Pinpoint the cell where the given text exists, returning its [x, y] midpoint coordinate. 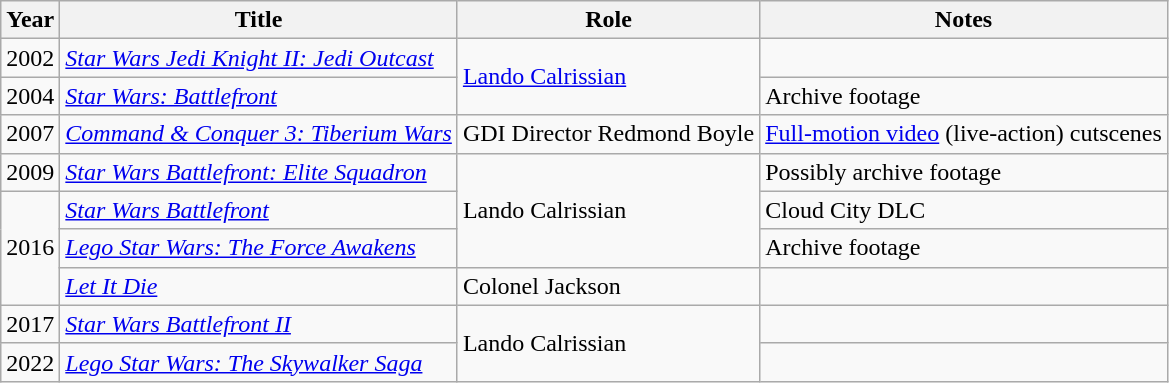
Star Wars Battlefront: Elite Squadron [259, 172]
Star Wars Battlefront [259, 210]
2004 [30, 96]
Title [259, 20]
2022 [30, 362]
Star Wars Battlefront II [259, 324]
2009 [30, 172]
Possibly archive footage [964, 172]
Lego Star Wars: The Force Awakens [259, 248]
GDI Director Redmond Boyle [608, 134]
Year [30, 20]
Notes [964, 20]
2017 [30, 324]
Cloud City DLC [964, 210]
Colonel Jackson [608, 286]
2002 [30, 58]
2007 [30, 134]
Full-motion video (live-action) cutscenes [964, 134]
Command & Conquer 3: Tiberium Wars [259, 134]
Lego Star Wars: The Skywalker Saga [259, 362]
2016 [30, 248]
Role [608, 20]
Star Wars Jedi Knight II: Jedi Outcast [259, 58]
Let It Die [259, 286]
Star Wars: Battlefront [259, 96]
